Locate the cell with the specified text and output its (x, y) center coordinate. 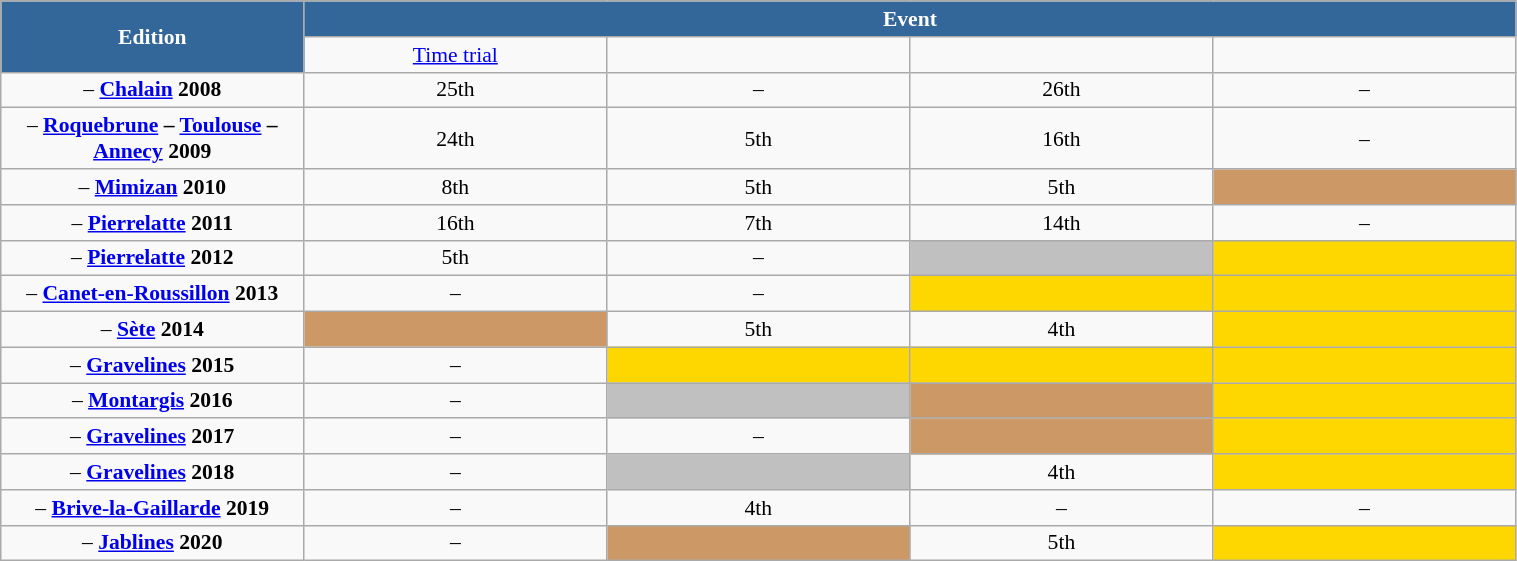
7th (758, 223)
– Pierrelatte 2011 (152, 223)
Event (910, 19)
– Mimizan 2010 (152, 187)
24th (456, 138)
– Chalain 2008 (152, 90)
– Roquebrune – Toulouse – Annecy 2009 (152, 138)
– Gravelines 2017 (152, 437)
14th (1062, 223)
Edition (152, 36)
Time trial (456, 55)
25th (456, 90)
– Gravelines 2015 (152, 365)
– Jablines 2020 (152, 543)
26th (1062, 90)
– Montargis 2016 (152, 401)
– Canet-en-Roussillon 2013 (152, 294)
– Sète 2014 (152, 330)
– Gravelines 2018 (152, 472)
– Pierrelatte 2012 (152, 258)
8th (456, 187)
– Brive-la-Gaillarde 2019 (152, 508)
